Return (x, y) of the center of cell containing provided text 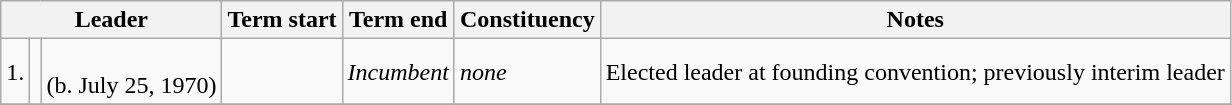
1. (16, 72)
Incumbent (398, 72)
Leader (112, 20)
(b. July 25, 1970) (132, 72)
Constituency (527, 20)
Elected leader at founding convention; previously interim leader (915, 72)
none (527, 72)
Term start (282, 20)
Term end (398, 20)
Notes (915, 20)
